Scan for the cell matching the given text and deliver its (X, Y) coordinate at center. 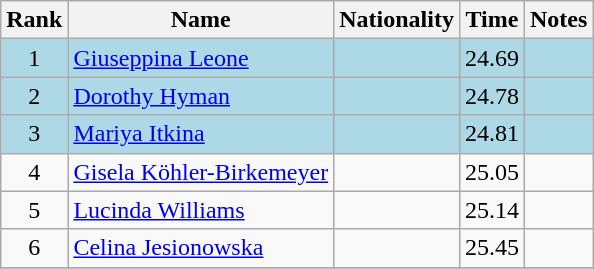
2 (34, 96)
Giuseppina Leone (201, 58)
6 (34, 248)
1 (34, 58)
Time (492, 20)
Celina Jesionowska (201, 248)
Nationality (397, 20)
Mariya Itkina (201, 134)
3 (34, 134)
5 (34, 210)
Rank (34, 20)
Dorothy Hyman (201, 96)
24.78 (492, 96)
25.45 (492, 248)
4 (34, 172)
25.05 (492, 172)
25.14 (492, 210)
Notes (558, 20)
Lucinda Williams (201, 210)
24.69 (492, 58)
24.81 (492, 134)
Gisela Köhler-Birkemeyer (201, 172)
Name (201, 20)
